Scan for the cell matching the given text and deliver its [x, y] coordinate at center. 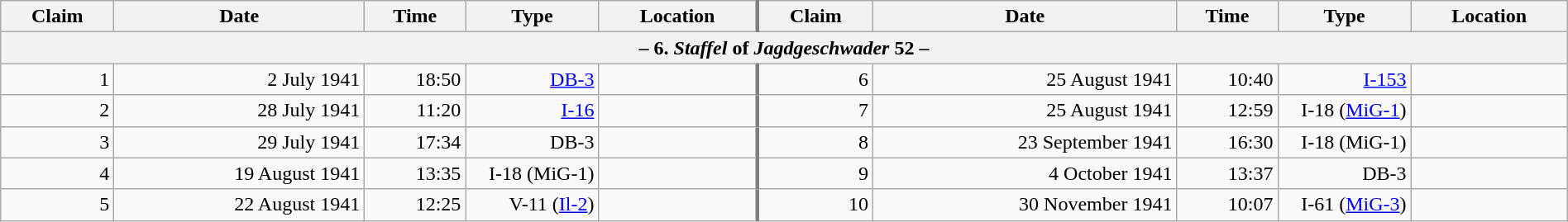
4 October 1941 [1025, 173]
18:50 [415, 79]
I-16 [533, 111]
2 July 1941 [240, 79]
29 July 1941 [240, 142]
2 [58, 111]
6 [815, 79]
17:34 [415, 142]
10:07 [1227, 205]
– 6. Staffel of Jagdgeschwader 52 – [784, 48]
I-153 [1345, 79]
10:40 [1227, 79]
28 July 1941 [240, 111]
23 September 1941 [1025, 142]
30 November 1941 [1025, 205]
11:20 [415, 111]
I-61 (MiG-3) [1345, 205]
3 [58, 142]
V-11 (Il-2) [533, 205]
7 [815, 111]
19 August 1941 [240, 173]
10 [815, 205]
12:25 [415, 205]
22 August 1941 [240, 205]
13:35 [415, 173]
13:37 [1227, 173]
4 [58, 173]
8 [815, 142]
1 [58, 79]
16:30 [1227, 142]
12:59 [1227, 111]
5 [58, 205]
9 [815, 173]
